Determine the (X, Y) coordinate at the center of the cell enclosing the given text.  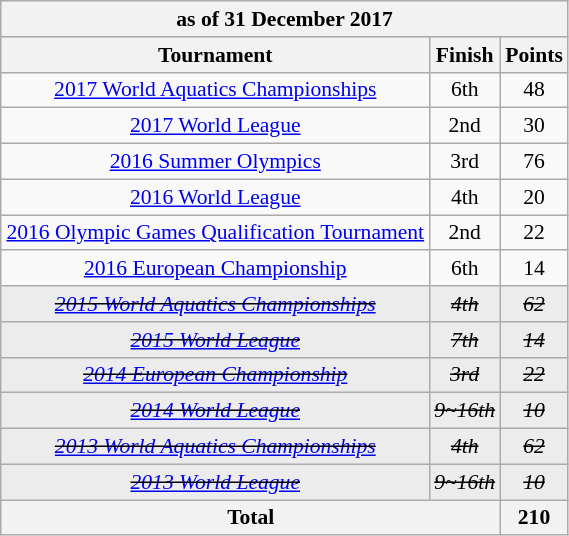
2017 World Aquatics Championships (215, 90)
2016 World League (215, 197)
as of 31 December 2017 (284, 19)
7th (464, 340)
2015 World League (215, 340)
2016 European Championship (215, 269)
2017 World League (215, 126)
2013 World Aquatics Championships (215, 447)
Tournament (215, 55)
210 (534, 518)
2013 World League (215, 482)
2015 World Aquatics Championships (215, 304)
30 (534, 126)
76 (534, 162)
20 (534, 197)
Total (250, 518)
2016 Summer Olympics (215, 162)
48 (534, 90)
2014 World League (215, 411)
2016 Olympic Games Qualification Tournament (215, 233)
Points (534, 55)
Finish (464, 55)
2014 European Championship (215, 375)
